Provide the (x, y) coordinate of the cell's center where the given text is located.  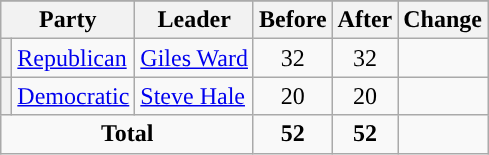
Giles Ward (194, 58)
Before (292, 20)
Leader (194, 20)
Party (68, 20)
Republican (74, 58)
After (365, 20)
Total (128, 134)
Democratic (74, 96)
Steve Hale (194, 96)
Change (443, 20)
